From the cell containing the given text, extract its center point as (x, y) coordinate. 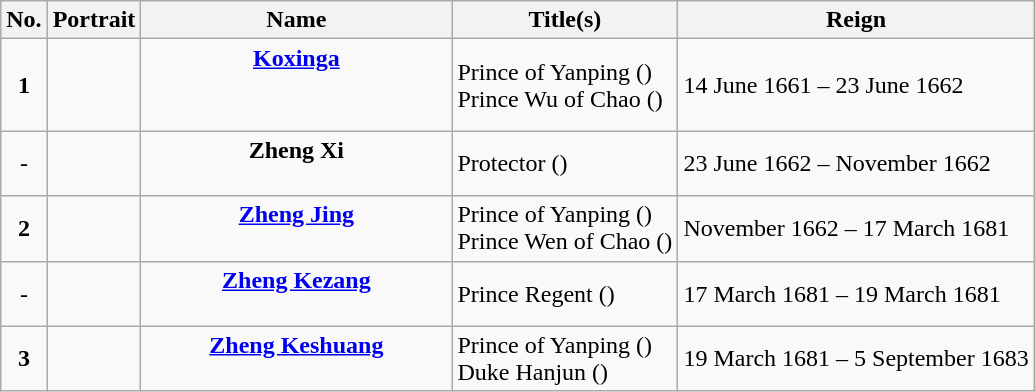
No. (24, 20)
14 June 1661 – 23 June 1662 (856, 85)
Prince of Yanping () Duke Hanjun () (565, 358)
1 (24, 85)
Reign (856, 20)
Zheng Kezang (296, 294)
Title(s) (565, 20)
Prince Regent () (565, 294)
3 (24, 358)
Protector () (565, 164)
Zheng Keshuang (296, 358)
November 1662 – 17 March 1681 (856, 228)
19 March 1681 – 5 September 1683 (856, 358)
Zheng Xi (296, 164)
17 March 1681 – 19 March 1681 (856, 294)
Koxinga (296, 85)
Zheng Jing (296, 228)
Portrait (94, 20)
Name (296, 20)
Prince of Yanping ()Prince Wu of Chao () (565, 85)
23 June 1662 – November 1662 (856, 164)
Prince of Yanping ()Prince Wen of Chao () (565, 228)
2 (24, 228)
